From the cell containing the given text, extract its center point as (x, y) coordinate. 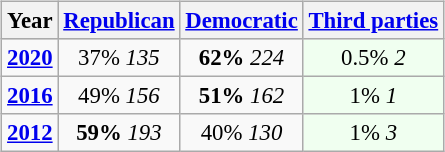
49% 156 (119, 96)
51% 162 (242, 96)
Democratic (242, 21)
40% 130 (242, 133)
0.5% 2 (373, 58)
2012 (30, 133)
59% 193 (119, 133)
1% 1 (373, 96)
1% 3 (373, 133)
37% 135 (119, 58)
2020 (30, 58)
Republican (119, 21)
2016 (30, 96)
Third parties (373, 21)
Year (30, 21)
62% 224 (242, 58)
